From the cell containing the given text, extract its center point as (X, Y) coordinate. 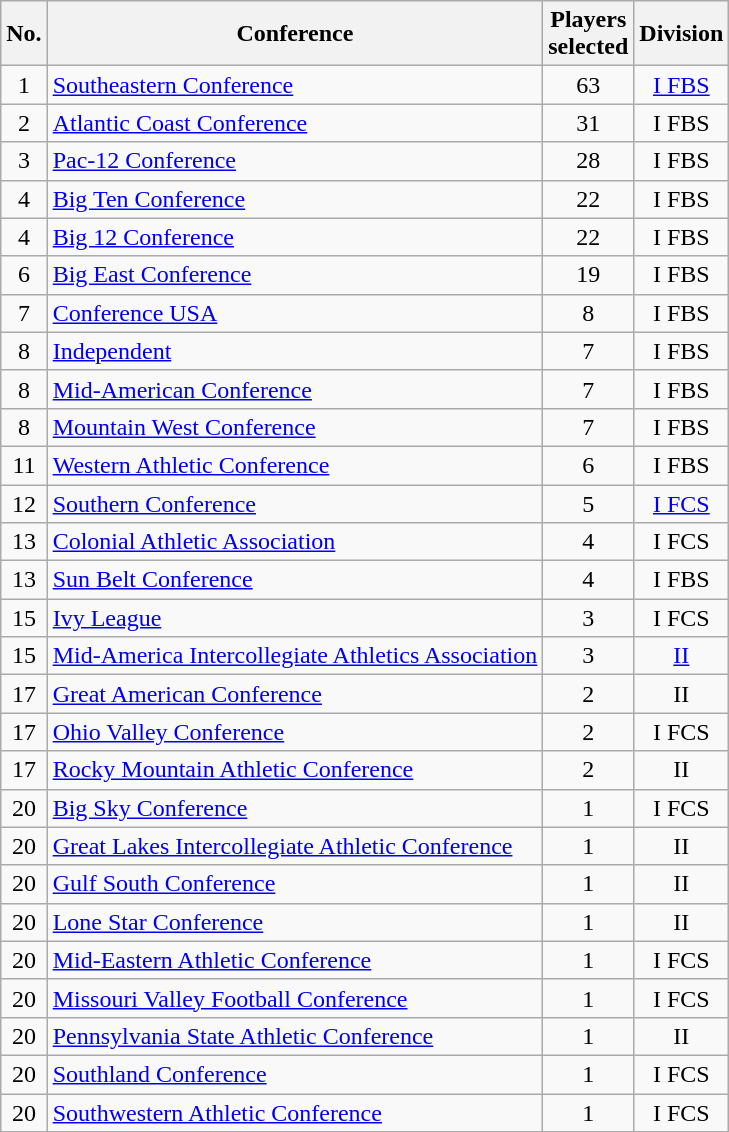
Pac-12 Conference (295, 161)
Mid-Eastern Athletic Conference (295, 960)
Gulf South Conference (295, 884)
Sun Belt Conference (295, 580)
Ivy League (295, 618)
Independent (295, 351)
Rocky Mountain Athletic Conference (295, 770)
Southeastern Conference (295, 85)
Western Athletic Conference (295, 465)
Great Lakes Intercollegiate Athletic Conference (295, 846)
Mid-America Intercollegiate Athletics Association (295, 656)
31 (588, 123)
Division (682, 34)
Great American Conference (295, 694)
Mid-American Conference (295, 389)
Ohio Valley Conference (295, 732)
Big Ten Conference (295, 199)
Big 12 Conference (295, 237)
Big Sky Conference (295, 808)
Southern Conference (295, 503)
Southwestern Athletic Conference (295, 1113)
Pennsylvania State Athletic Conference (295, 1036)
No. (24, 34)
19 (588, 275)
Conference (295, 34)
Big East Conference (295, 275)
5 (588, 503)
28 (588, 161)
Southland Conference (295, 1074)
11 (24, 465)
Playersselected (588, 34)
Lone Star Conference (295, 922)
63 (588, 85)
Missouri Valley Football Conference (295, 998)
12 (24, 503)
Conference USA (295, 313)
Colonial Athletic Association (295, 542)
Mountain West Conference (295, 427)
Atlantic Coast Conference (295, 123)
